Capture the cell that displays the provided text and extract its [x, y] central coordinate. 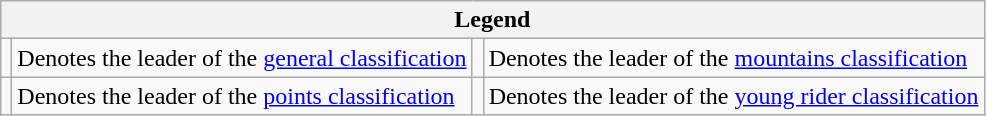
Denotes the leader of the general classification [242, 58]
Denotes the leader of the young rider classification [734, 96]
Denotes the leader of the mountains classification [734, 58]
Denotes the leader of the points classification [242, 96]
Legend [492, 20]
